Extract the (x, y) coordinate from the center of the cell holding the provided text.  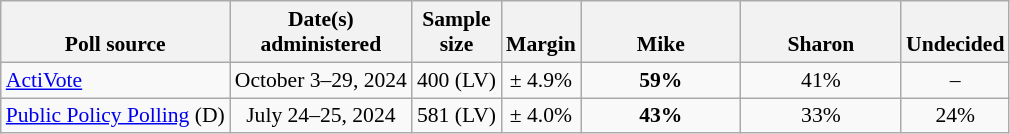
581 (LV) (456, 116)
October 3–29, 2024 (321, 80)
± 4.0% (541, 116)
Sharon (821, 32)
± 4.9% (541, 80)
43% (661, 116)
33% (821, 116)
59% (661, 80)
400 (LV) (456, 80)
Undecided (955, 32)
Poll source (116, 32)
July 24–25, 2024 (321, 116)
– (955, 80)
Mike (661, 32)
Margin (541, 32)
41% (821, 80)
Public Policy Polling (D) (116, 116)
Samplesize (456, 32)
24% (955, 116)
Date(s)administered (321, 32)
ActiVote (116, 80)
